Output the (x, y) coordinate of the center of the cell containing the given text.  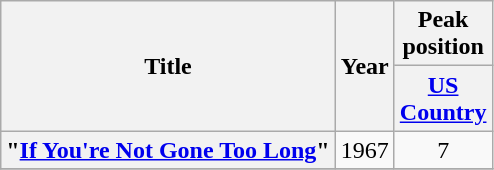
1967 (364, 150)
USCountry (443, 98)
Year (364, 66)
Peakposition (443, 34)
"If You're Not Gone Too Long" (168, 150)
7 (443, 150)
Title (168, 66)
